From the cell containing the given text, extract its center point as [X, Y] coordinate. 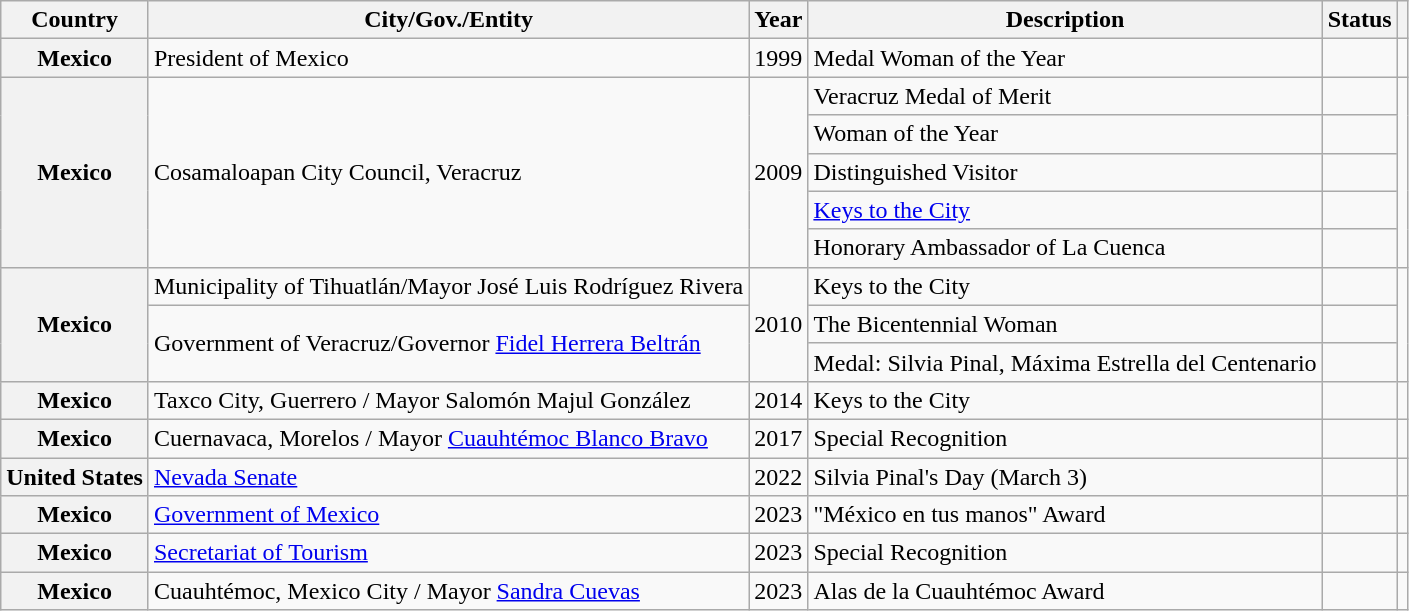
President of Mexico [448, 58]
Silvia Pinal's Day (March 3) [1065, 477]
United States [75, 477]
Medal: Silvia Pinal, Máxima Estrella del Centenario [1065, 362]
2022 [778, 477]
Description [1065, 20]
Country [75, 20]
Medal Woman of the Year [1065, 58]
City/Gov./Entity [448, 20]
2010 [778, 324]
Government of Mexico [448, 515]
Cosamaloapan City Council, Veracruz [448, 172]
Year [778, 20]
Cuauhtémoc, Mexico City / Mayor Sandra Cuevas [448, 591]
Taxco City, Guerrero / Mayor Salomón Majul González [448, 400]
Alas de la Cuauhtémoc Award [1065, 591]
1999 [778, 58]
Government of Veracruz/Governor Fidel Herrera Beltrán [448, 343]
Secretariat of Tourism [448, 553]
"México en tus manos" Award [1065, 515]
Nevada Senate [448, 477]
Cuernavaca, Morelos / Mayor Cuauhtémoc Blanco Bravo [448, 438]
The Bicentennial Woman [1065, 324]
Honorary Ambassador of La Cuenca [1065, 248]
2009 [778, 172]
Woman of the Year [1065, 134]
2017 [778, 438]
Distinguished Visitor [1065, 172]
Veracruz Medal of Merit [1065, 96]
2014 [778, 400]
Municipality of Tihuatlán/Mayor José Luis Rodríguez Rivera [448, 286]
Status [1360, 20]
